Search for the cell housing the specified text and yield its (X, Y) center coordinate. 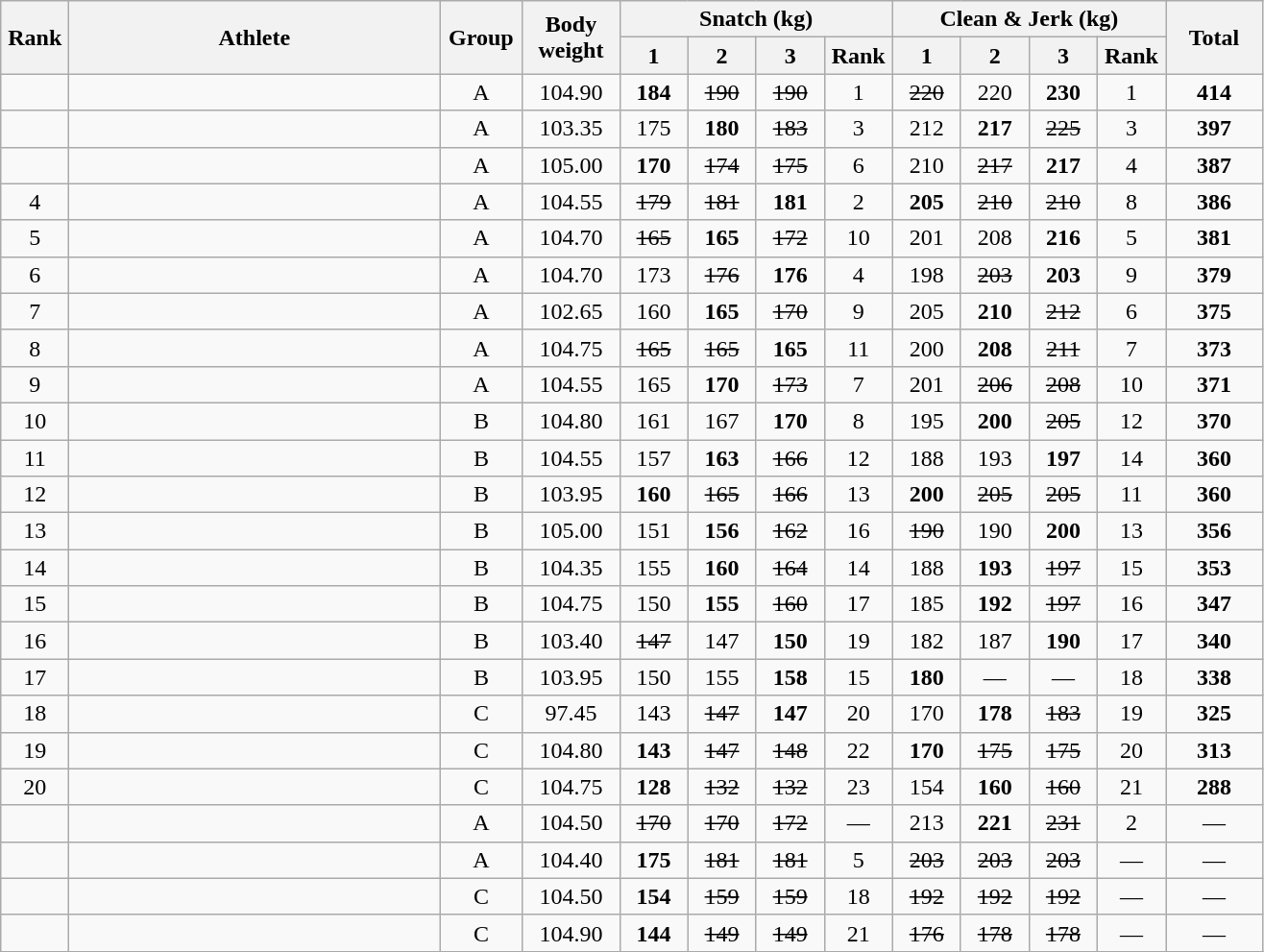
179 (653, 202)
353 (1214, 568)
158 (790, 677)
356 (1214, 531)
174 (722, 165)
338 (1214, 677)
Group (481, 37)
104.40 (571, 860)
195 (926, 421)
182 (926, 641)
206 (995, 384)
371 (1214, 384)
387 (1214, 165)
325 (1214, 714)
148 (790, 750)
164 (790, 568)
156 (722, 531)
103.35 (571, 129)
Total (1214, 37)
375 (1214, 311)
Snatch (kg) (756, 19)
185 (926, 604)
104.35 (571, 568)
213 (926, 823)
Athlete (255, 37)
211 (1062, 348)
225 (1062, 129)
198 (926, 275)
Body weight (571, 37)
370 (1214, 421)
221 (995, 823)
313 (1214, 750)
151 (653, 531)
288 (1214, 787)
161 (653, 421)
340 (1214, 641)
379 (1214, 275)
230 (1062, 92)
414 (1214, 92)
187 (995, 641)
23 (859, 787)
22 (859, 750)
397 (1214, 129)
184 (653, 92)
144 (653, 933)
163 (722, 458)
386 (1214, 202)
216 (1062, 238)
102.65 (571, 311)
167 (722, 421)
347 (1214, 604)
157 (653, 458)
162 (790, 531)
103.40 (571, 641)
97.45 (571, 714)
128 (653, 787)
Clean & Jerk (kg) (1029, 19)
373 (1214, 348)
231 (1062, 823)
381 (1214, 238)
